Output the [X, Y] coordinate of the center of the cell containing the given text.  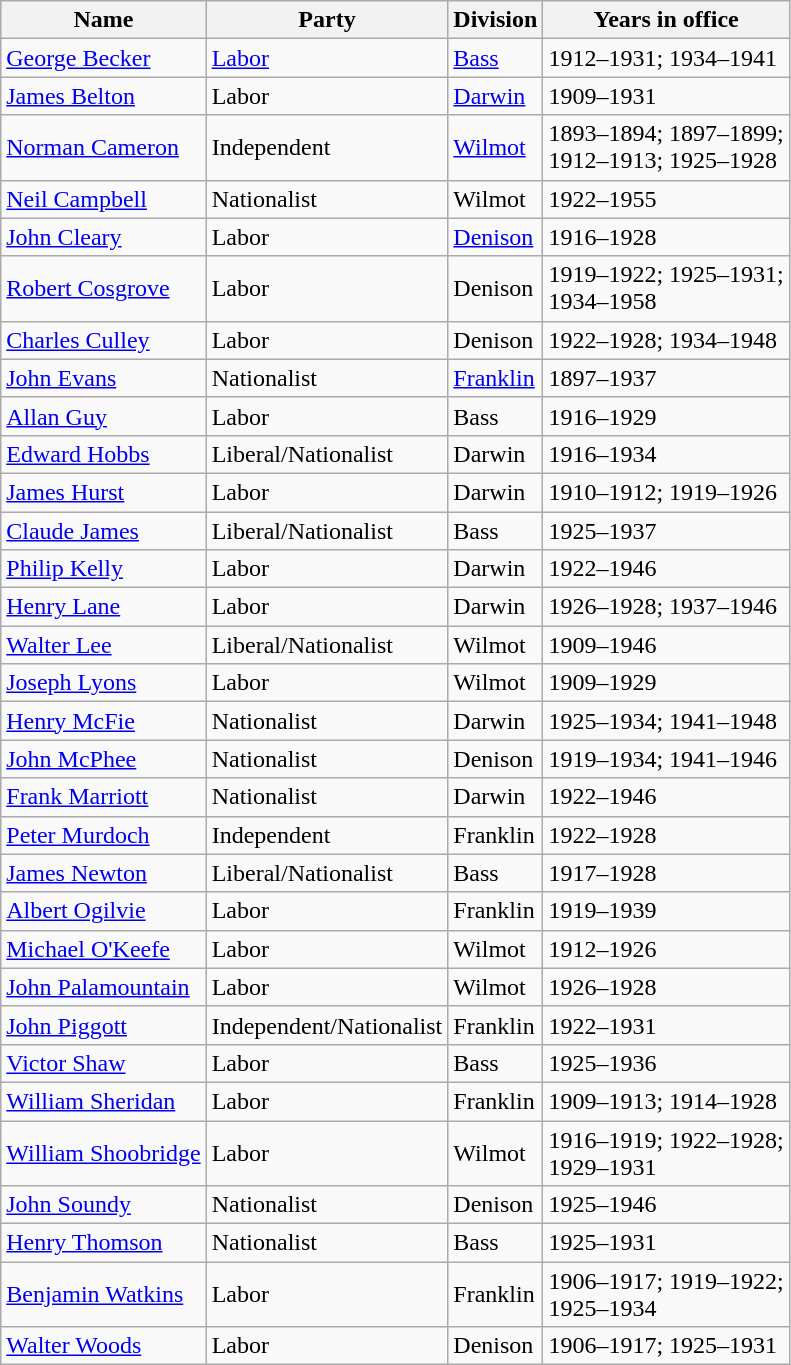
Victor Shaw [104, 1063]
Norman Cameron [104, 148]
Robert Cosgrove [104, 288]
1909–1946 [666, 645]
1893–1894; 1897–1899;1912–1913; 1925–1928 [666, 148]
Years in office [666, 20]
Name [104, 20]
1897–1937 [666, 378]
William Shoobridge [104, 1152]
Allan Guy [104, 416]
John Piggott [104, 1025]
1919–1939 [666, 911]
James Belton [104, 96]
1916–1919; 1922–1928;1929–1931 [666, 1152]
George Becker [104, 58]
Frank Marriott [104, 797]
1906–1917; 1919–1922;1925–1934 [666, 1294]
Independent/Nationalist [327, 1025]
Henry McFie [104, 721]
Walter Woods [104, 1346]
Peter Murdoch [104, 835]
Henry Lane [104, 607]
1909–1929 [666, 683]
John Palamountain [104, 987]
1925–1937 [666, 531]
Edward Hobbs [104, 454]
1909–1931 [666, 96]
Henry Thomson [104, 1243]
1925–1946 [666, 1205]
Division [496, 20]
Party [327, 20]
1916–1934 [666, 454]
John McPhee [104, 759]
1925–1936 [666, 1063]
1917–1928 [666, 873]
John Soundy [104, 1205]
Michael O'Keefe [104, 949]
1922–1928 [666, 835]
1916–1928 [666, 237]
1922–1931 [666, 1025]
Charles Culley [104, 340]
1926–1928 [666, 987]
Joseph Lyons [104, 683]
John Evans [104, 378]
1910–1912; 1919–1926 [666, 492]
1922–1955 [666, 199]
1919–1934; 1941–1946 [666, 759]
1922–1928; 1934–1948 [666, 340]
James Newton [104, 873]
1912–1926 [666, 949]
Philip Kelly [104, 569]
James Hurst [104, 492]
Walter Lee [104, 645]
1909–1913; 1914–1928 [666, 1101]
Albert Ogilvie [104, 911]
William Sheridan [104, 1101]
1925–1931 [666, 1243]
1919–1922; 1925–1931;1934–1958 [666, 288]
John Cleary [104, 237]
Neil Campbell [104, 199]
1926–1928; 1937–1946 [666, 607]
1925–1934; 1941–1948 [666, 721]
Claude James [104, 531]
1916–1929 [666, 416]
1906–1917; 1925–1931 [666, 1346]
1912–1931; 1934–1941 [666, 58]
Benjamin Watkins [104, 1294]
